Find where the given text appears and provide that cell's center as (x, y) coordinate. 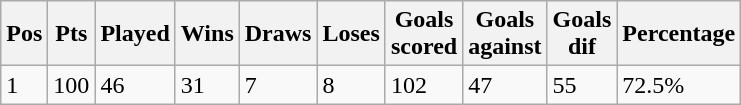
102 (424, 85)
Wins (207, 34)
47 (505, 85)
Played (135, 34)
1 (24, 85)
Pts (72, 34)
31 (207, 85)
Goals dif (582, 34)
Loses (351, 34)
Percentage (679, 34)
100 (72, 85)
Goals scored (424, 34)
55 (582, 85)
8 (351, 85)
46 (135, 85)
Goals against (505, 34)
Pos (24, 34)
72.5% (679, 85)
7 (278, 85)
Draws (278, 34)
